Extract the [x, y] coordinate from the center of the cell holding the provided text.  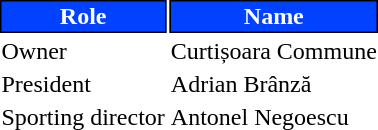
Role [83, 16]
Curtișoara Commune [274, 51]
Owner [83, 51]
President [83, 84]
Adrian Brânză [274, 84]
Name [274, 16]
